Extract the [X, Y] coordinate from the center of the cell holding the provided text.  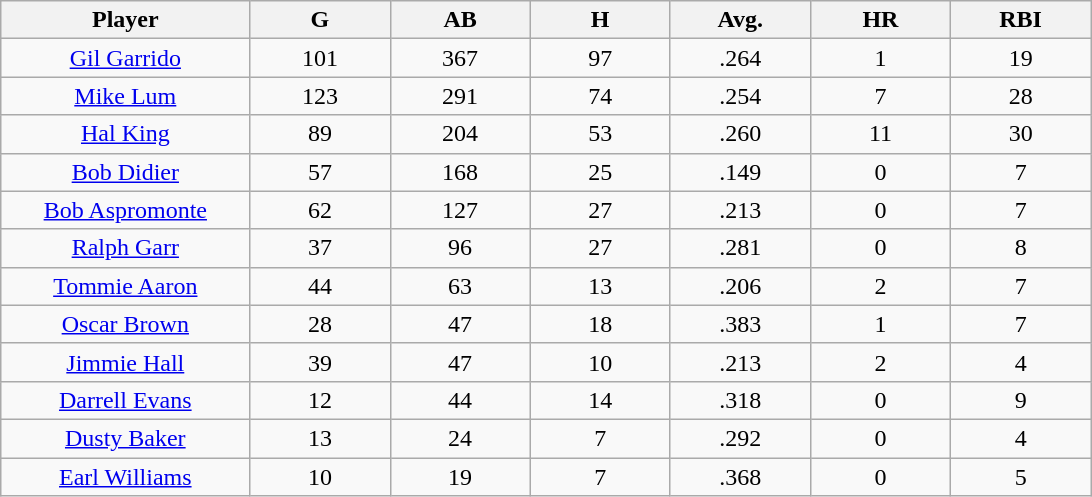
204 [460, 134]
96 [460, 248]
9 [1021, 400]
H [600, 20]
.264 [740, 58]
127 [460, 210]
8 [1021, 248]
G [320, 20]
57 [320, 172]
.318 [740, 400]
Earl Williams [126, 477]
30 [1021, 134]
97 [600, 58]
Mike Lum [126, 96]
63 [460, 286]
Bob Didier [126, 172]
123 [320, 96]
11 [880, 134]
18 [600, 324]
25 [600, 172]
53 [600, 134]
62 [320, 210]
.281 [740, 248]
14 [600, 400]
RBI [1021, 20]
.368 [740, 477]
Gil Garrido [126, 58]
Jimmie Hall [126, 362]
Dusty Baker [126, 438]
39 [320, 362]
101 [320, 58]
74 [600, 96]
Player [126, 20]
AB [460, 20]
.383 [740, 324]
291 [460, 96]
367 [460, 58]
.206 [740, 286]
.149 [740, 172]
.254 [740, 96]
Tommie Aaron [126, 286]
.292 [740, 438]
24 [460, 438]
37 [320, 248]
Oscar Brown [126, 324]
Hal King [126, 134]
Ralph Garr [126, 248]
5 [1021, 477]
Darrell Evans [126, 400]
12 [320, 400]
89 [320, 134]
.260 [740, 134]
Bob Aspromonte [126, 210]
168 [460, 172]
HR [880, 20]
Avg. [740, 20]
